Output the [X, Y] coordinate of the center of the cell containing the given text.  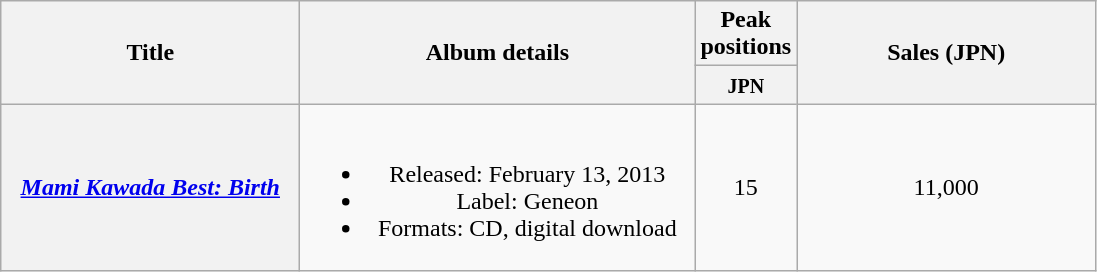
Mami Kawada Best: Birth [150, 188]
11,000 [946, 188]
Album details [498, 52]
Title [150, 52]
JPN [746, 85]
Released: February 13, 2013 Label: GeneonFormats: CD, digital download [498, 188]
Peak positions [746, 34]
15 [746, 188]
Sales (JPN) [946, 52]
